Output the [x, y] coordinate of the center of the cell containing the given text.  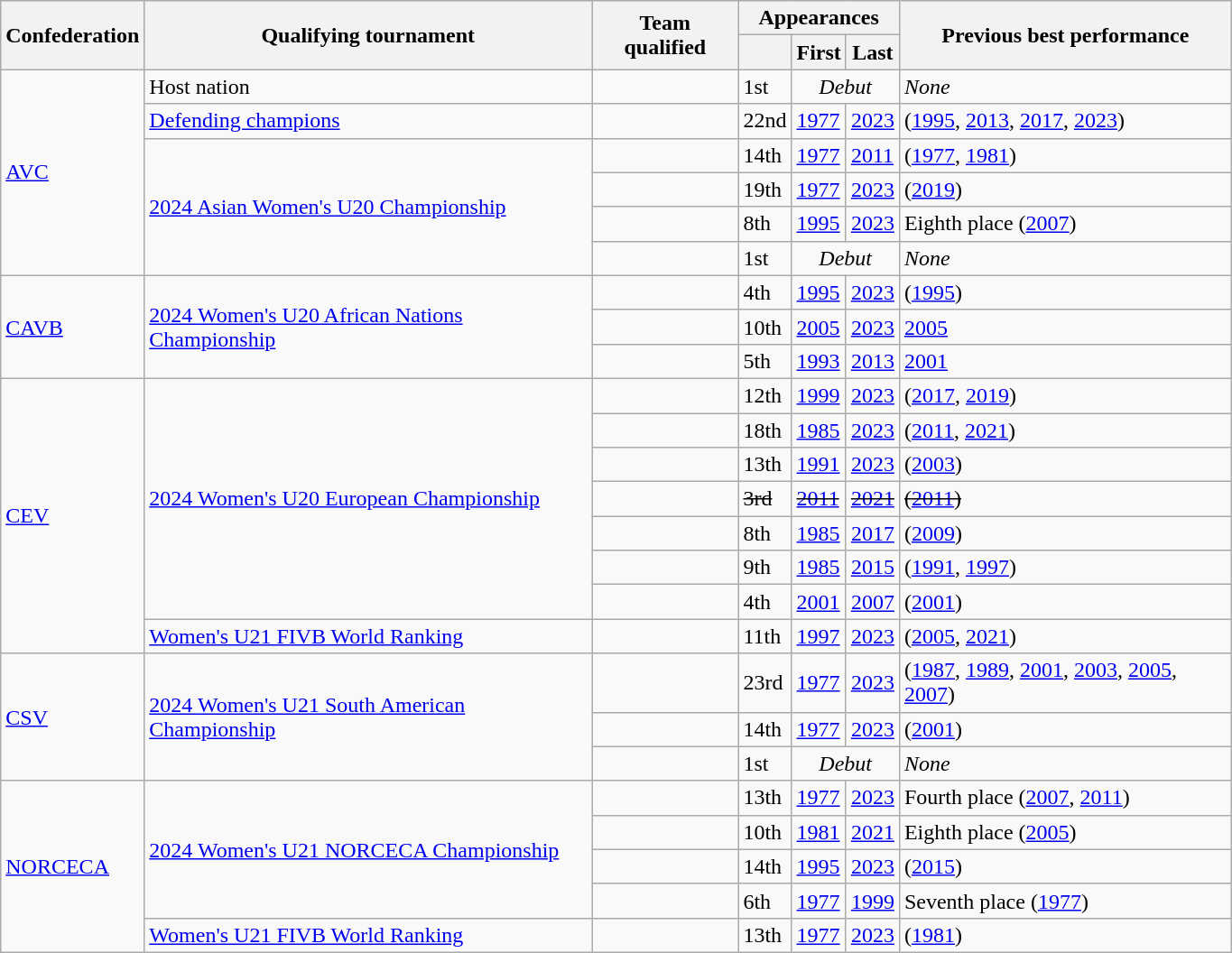
11th [765, 636]
2015 [872, 568]
Qualifying tournament [368, 35]
2024 Women's U20 African Nations Championship [368, 327]
Eighth place (2007) [1065, 224]
CSV [72, 717]
2013 [872, 361]
Appearances [819, 18]
(1995, 2013, 2017, 2023) [1065, 121]
2024 Women's U20 European Championship [368, 498]
AVC [72, 172]
2017 [872, 533]
12th [765, 395]
Confederation [72, 35]
(1987, 1989, 2001, 2003, 2005, 2007) [1065, 682]
First [819, 52]
Last [872, 52]
22nd [765, 121]
Fourth place (2007, 2011) [1065, 798]
(2009) [1065, 533]
Defending champions [368, 121]
2024 Women's U21 NORCECA Championship [368, 849]
(2011) [1065, 499]
(2015) [1065, 866]
(1995) [1065, 292]
1997 [819, 636]
19th [765, 190]
(2019) [1065, 190]
CEV [72, 515]
(1977, 1981) [1065, 155]
Seventh place (1977) [1065, 901]
(2003) [1065, 465]
9th [765, 568]
1991 [819, 465]
(1991, 1997) [1065, 568]
NORCECA [72, 866]
Eighth place (2005) [1065, 832]
2024 Women's U21 South American Championship [368, 717]
6th [765, 901]
(2017, 2019) [1065, 395]
(2011, 2021) [1065, 430]
18th [765, 430]
1981 [819, 832]
1993 [819, 361]
5th [765, 361]
3rd [765, 499]
CAVB [72, 327]
2024 Asian Women's U20 Championship [368, 207]
(2005, 2021) [1065, 636]
(1981) [1065, 935]
23rd [765, 682]
2007 [872, 602]
Previous best performance [1065, 35]
Team qualified [665, 35]
Host nation [368, 87]
